Output the (x, y) coordinate of the center of the cell containing the given text.  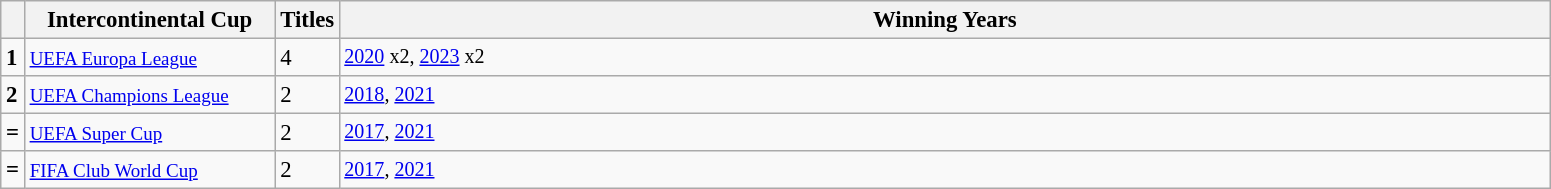
Titles (308, 20)
2020 x2, 2023 x2 (946, 58)
Intercontinental Cup (150, 20)
1 (13, 58)
2018, 2021 (946, 95)
UEFA Champions League (150, 95)
UEFA Europa League (150, 58)
FIFA Club World Cup (150, 170)
Winning Years (946, 20)
UEFA Super Cup (150, 133)
4 (308, 58)
